Determine the [x, y] coordinate at the center of the cell enclosing the given text.  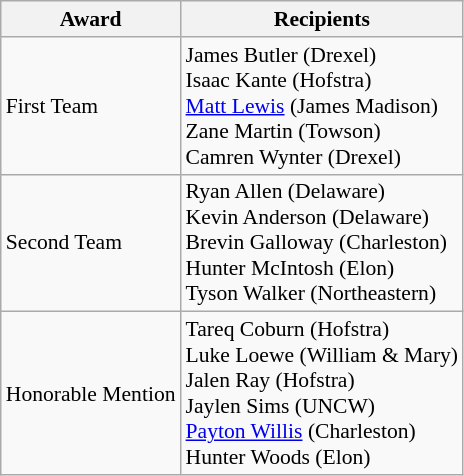
Ryan Allen (Delaware) Kevin Anderson (Delaware) Brevin Galloway (Charleston) Hunter McIntosh (Elon) Tyson Walker (Northeastern) [322, 243]
Award [91, 19]
Honorable Mention [91, 394]
Second Team [91, 243]
Tareq Coburn (Hofstra) Luke Loewe (William & Mary) Jalen Ray (Hofstra) Jaylen Sims (UNCW) Payton Willis (Charleston) Hunter Woods (Elon) [322, 394]
Recipients [322, 19]
First Team [91, 106]
James Butler (Drexel) Isaac Kante (Hofstra) Matt Lewis (James Madison) Zane Martin (Towson) Camren Wynter (Drexel) [322, 106]
